Return [X, Y] of the center of cell containing provided text 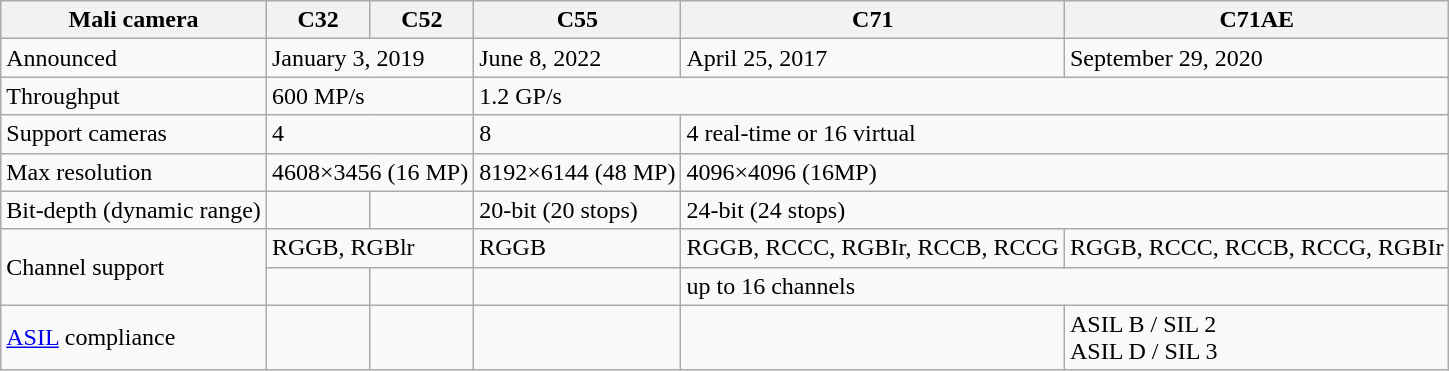
Channel support [134, 267]
ASIL compliance [134, 338]
ASIL B / SIL 2ASIL D / SIL 3 [1256, 338]
RGGB, RCCC, RGBIr, RCCB, RCCG [873, 248]
April 25, 2017 [873, 58]
4 real-time or 16 virtual [1065, 134]
8 [578, 134]
4096×4096 (16MP) [1065, 172]
Announced [134, 58]
20-bit (20 stops) [578, 210]
4608×3456 (16 MP) [370, 172]
Throughput [134, 96]
RGGB, RCCC, RCCB, RCCG, RGBIr [1256, 248]
September 29, 2020 [1256, 58]
Bit-depth (dynamic range) [134, 210]
up to 16 channels [1065, 286]
January 3, 2019 [370, 58]
Max resolution [134, 172]
RGGB, RGBlr [370, 248]
C55 [578, 20]
C32 [318, 20]
24-bit (24 stops) [1065, 210]
June 8, 2022 [578, 58]
8192×6144 (48 MP) [578, 172]
RGGB [578, 248]
C71 [873, 20]
600 MP/s [370, 96]
Mali camera [134, 20]
C71AE [1256, 20]
1.2 GP/s [962, 96]
Support cameras [134, 134]
C52 [422, 20]
4 [370, 134]
